Pinpoint the cell where the given text exists, returning its (x, y) midpoint coordinate. 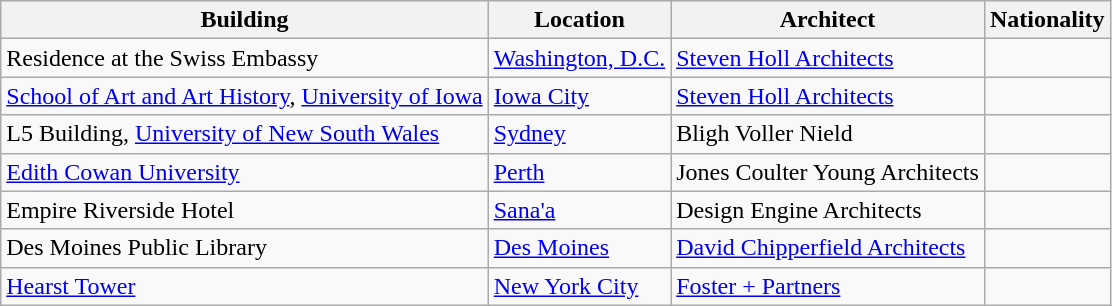
Location (579, 20)
Nationality (1047, 20)
L5 Building, University of New South Wales (244, 134)
Sana'a (579, 210)
Perth (579, 172)
Bligh Voller Nield (828, 134)
Foster + Partners (828, 286)
Des Moines (579, 248)
Design Engine Architects (828, 210)
David Chipperfield Architects (828, 248)
Residence at the Swiss Embassy (244, 58)
Building (244, 20)
Hearst Tower (244, 286)
New York City (579, 286)
Architect (828, 20)
Iowa City (579, 96)
Edith Cowan University (244, 172)
Empire Riverside Hotel (244, 210)
Sydney (579, 134)
Des Moines Public Library (244, 248)
School of Art and Art History, University of Iowa (244, 96)
Jones Coulter Young Architects (828, 172)
Washington, D.C. (579, 58)
